Extract the [x, y] coordinate from the center of the cell holding the provided text.  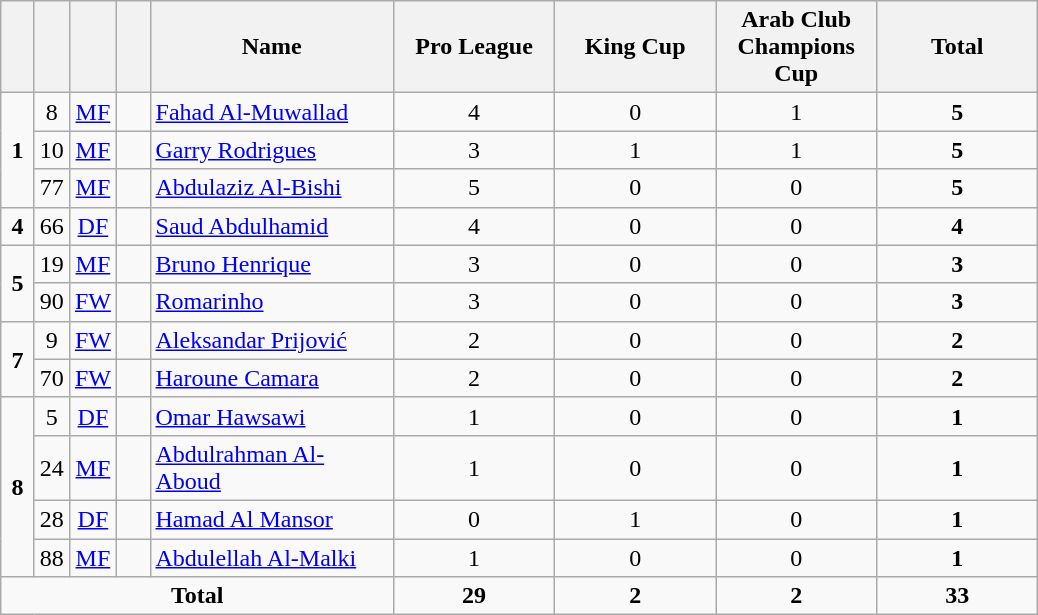
Abdulrahman Al-Aboud [272, 468]
Bruno Henrique [272, 264]
88 [52, 557]
Garry Rodrigues [272, 150]
77 [52, 188]
Abdulaziz Al-Bishi [272, 188]
70 [52, 378]
33 [958, 596]
Haroune Camara [272, 378]
Saud Abdulhamid [272, 226]
Arab Club Champions Cup [796, 47]
28 [52, 519]
90 [52, 302]
Aleksandar Prijović [272, 340]
Hamad Al Mansor [272, 519]
Name [272, 47]
Abdulellah Al-Malki [272, 557]
King Cup [636, 47]
29 [474, 596]
Pro League [474, 47]
10 [52, 150]
24 [52, 468]
7 [18, 359]
9 [52, 340]
Fahad Al-Muwallad [272, 112]
Romarinho [272, 302]
Omar Hawsawi [272, 416]
19 [52, 264]
66 [52, 226]
